Return the (X, Y) coordinate for the center point of the cell that contains the specified text.  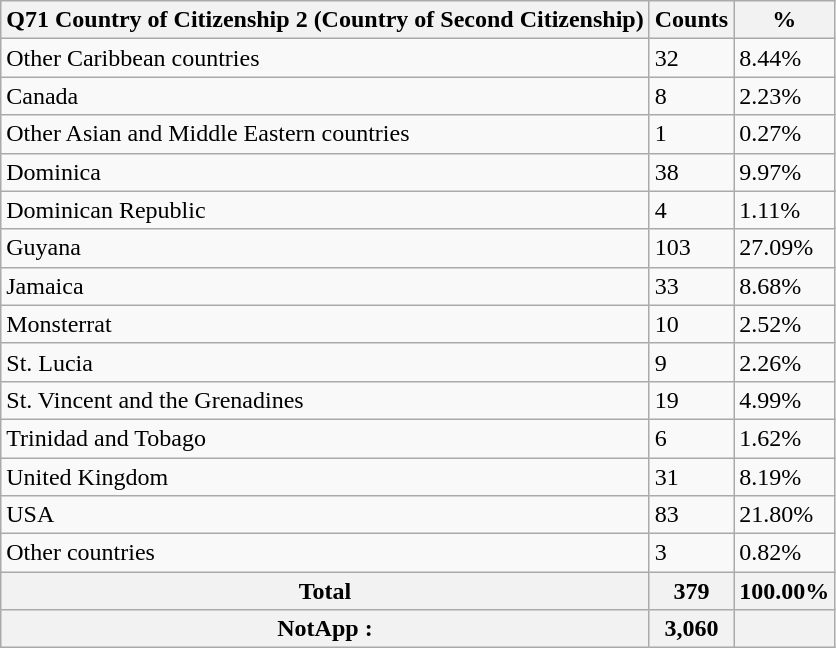
Other countries (325, 553)
21.80% (784, 515)
USA (325, 515)
19 (691, 400)
Counts (691, 20)
6 (691, 438)
St. Vincent and the Grenadines (325, 400)
27.09% (784, 248)
3 (691, 553)
9 (691, 362)
Trinidad and Tobago (325, 438)
1 (691, 134)
8.68% (784, 286)
31 (691, 477)
38 (691, 172)
1.11% (784, 210)
0.27% (784, 134)
Guyana (325, 248)
103 (691, 248)
2.52% (784, 324)
2.23% (784, 96)
4 (691, 210)
St. Lucia (325, 362)
1.62% (784, 438)
379 (691, 591)
8 (691, 96)
Dominica (325, 172)
Other Caribbean countries (325, 58)
8.44% (784, 58)
Jamaica (325, 286)
% (784, 20)
8.19% (784, 477)
10 (691, 324)
4.99% (784, 400)
32 (691, 58)
United Kingdom (325, 477)
Dominican Republic (325, 210)
0.82% (784, 553)
33 (691, 286)
Monsterrat (325, 324)
3,060 (691, 629)
Canada (325, 96)
9.97% (784, 172)
NotApp : (325, 629)
83 (691, 515)
Other Asian and Middle Eastern countries (325, 134)
100.00% (784, 591)
Q71 Country of Citizenship 2 (Country of Second Citizenship) (325, 20)
2.26% (784, 362)
Total (325, 591)
